Extract the [X, Y] coordinate from the center of the cell holding the provided text.  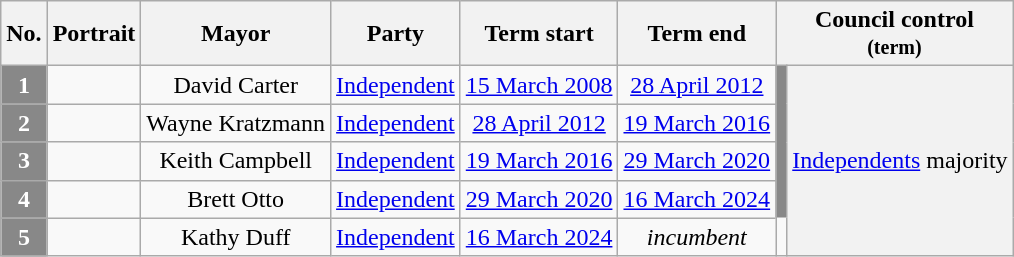
incumbent [697, 237]
Independents majority [900, 161]
Brett Otto [236, 199]
4 [24, 199]
2 [24, 123]
No. [24, 34]
3 [24, 161]
Party [396, 34]
Term start [539, 34]
1 [24, 85]
Mayor [236, 34]
Term end [697, 34]
Council control (term) [894, 34]
David Carter [236, 85]
15 March 2008 [539, 85]
5 [24, 237]
Wayne Kratzmann [236, 123]
Keith Campbell [236, 161]
Kathy Duff [236, 237]
Portrait [94, 34]
